Find where the given text appears and provide that cell's center as [x, y] coordinate. 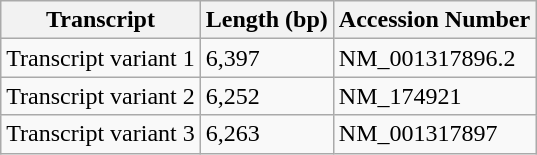
6,397 [266, 58]
6,263 [266, 134]
Accession Number [434, 20]
NM_001317897 [434, 134]
Transcript variant 2 [100, 96]
6,252 [266, 96]
Transcript variant 3 [100, 134]
Transcript [100, 20]
Transcript variant 1 [100, 58]
Length (bp) [266, 20]
NM_174921 [434, 96]
NM_001317896.2 [434, 58]
